Pinpoint the cell where the given text exists, returning its (x, y) midpoint coordinate. 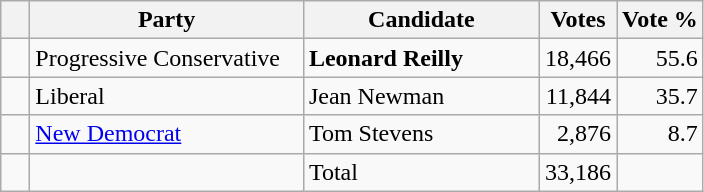
33,186 (578, 172)
8.7 (660, 134)
Progressive Conservative (167, 58)
Jean Newman (421, 96)
Total (421, 172)
Votes (578, 20)
Leonard Reilly (421, 58)
Candidate (421, 20)
Tom Stevens (421, 134)
New Democrat (167, 134)
Liberal (167, 96)
11,844 (578, 96)
55.6 (660, 58)
18,466 (578, 58)
35.7 (660, 96)
Vote % (660, 20)
2,876 (578, 134)
Party (167, 20)
